Return [x, y] of the center of cell containing provided text 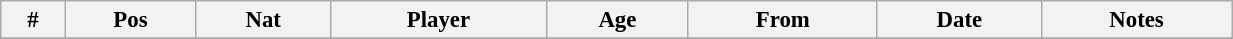
From [782, 20]
Age [617, 20]
Nat [264, 20]
Player [438, 20]
Date [959, 20]
Pos [130, 20]
# [33, 20]
Notes [1136, 20]
